For the text-containing cell, return its midpoint in (x, y) coordinate format. 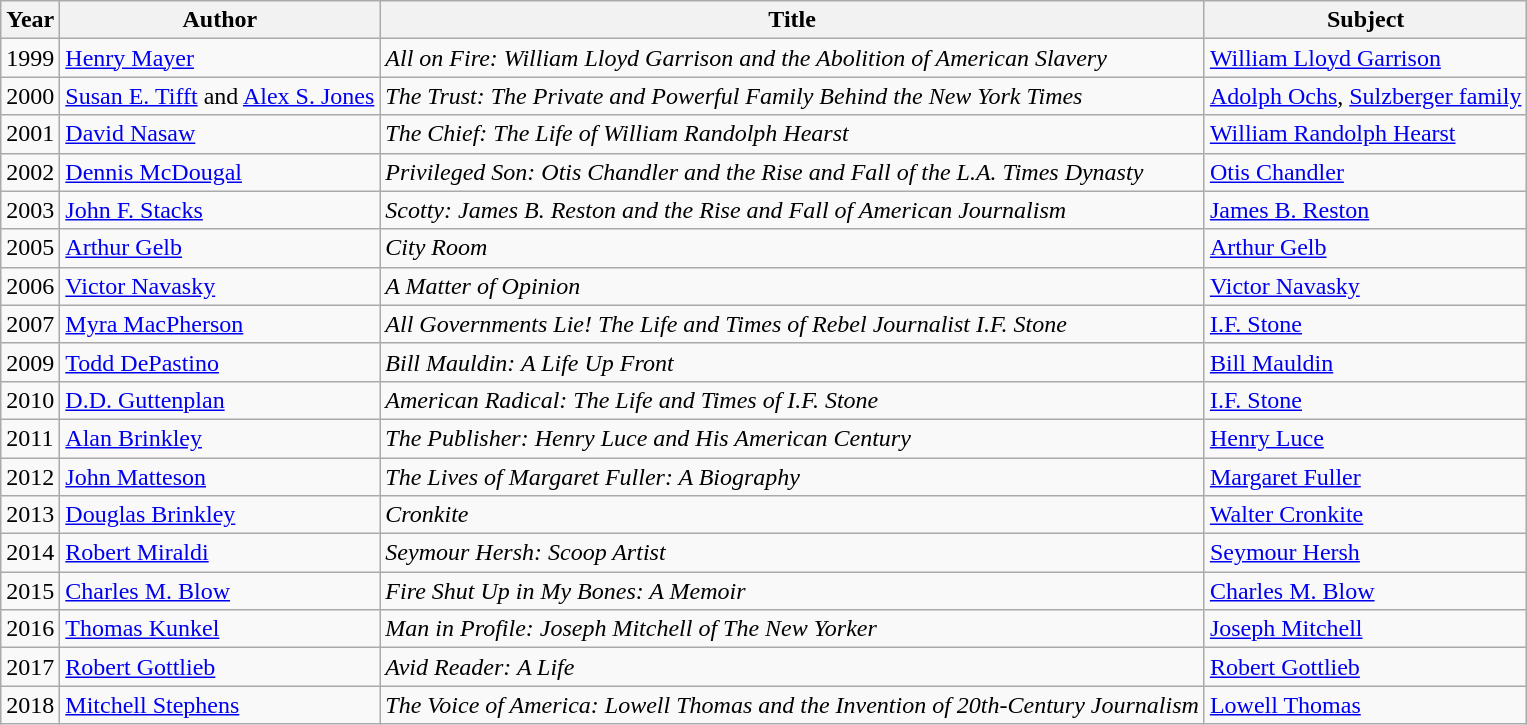
David Nasaw (220, 134)
Walter Cronkite (1366, 515)
2010 (30, 400)
Privileged Son: Otis Chandler and the Rise and Fall of the L.A. Times Dynasty (792, 172)
2002 (30, 172)
Bill Mauldin (1366, 362)
Adolph Ochs, Sulzberger family (1366, 96)
Scotty: James B. Reston and the Rise and Fall of American Journalism (792, 210)
John F. Stacks (220, 210)
2014 (30, 553)
William Randolph Hearst (1366, 134)
2009 (30, 362)
Douglas Brinkley (220, 515)
2016 (30, 629)
A Matter of Opinion (792, 286)
2001 (30, 134)
The Lives of Margaret Fuller: A Biography (792, 477)
Myra MacPherson (220, 324)
Todd DePastino (220, 362)
Cronkite (792, 515)
2012 (30, 477)
Man in Profile: Joseph Mitchell of The New Yorker (792, 629)
Dennis McDougal (220, 172)
All on Fire: William Lloyd Garrison and the Abolition of American Slavery (792, 58)
Bill Mauldin: A Life Up Front (792, 362)
Seymour Hersh (1366, 553)
Joseph Mitchell (1366, 629)
The Publisher: Henry Luce and His American Century (792, 438)
Henry Mayer (220, 58)
2007 (30, 324)
Subject (1366, 20)
Author (220, 20)
Margaret Fuller (1366, 477)
2003 (30, 210)
The Chief: The Life of William Randolph Hearst (792, 134)
The Trust: The Private and Powerful Family Behind the New York Times (792, 96)
Alan Brinkley (220, 438)
James B. Reston (1366, 210)
Otis Chandler (1366, 172)
Lowell Thomas (1366, 705)
Title (792, 20)
2000 (30, 96)
D.D. Guttenplan (220, 400)
2015 (30, 591)
2005 (30, 248)
2018 (30, 705)
American Radical: The Life and Times of I.F. Stone (792, 400)
City Room (792, 248)
Henry Luce (1366, 438)
All Governments Lie! The Life and Times of Rebel Journalist I.F. Stone (792, 324)
John Matteson (220, 477)
Seymour Hersh: Scoop Artist (792, 553)
William Lloyd Garrison (1366, 58)
2013 (30, 515)
Susan E. Tifft and Alex S. Jones (220, 96)
The Voice of America: Lowell Thomas and the Invention of 20th-Century Journalism (792, 705)
2006 (30, 286)
Robert Miraldi (220, 553)
Fire Shut Up in My Bones: A Memoir (792, 591)
Avid Reader: A Life (792, 667)
1999 (30, 58)
Year (30, 20)
2017 (30, 667)
Mitchell Stephens (220, 705)
2011 (30, 438)
Thomas Kunkel (220, 629)
